Capture the cell that displays the provided text and extract its [x, y] central coordinate. 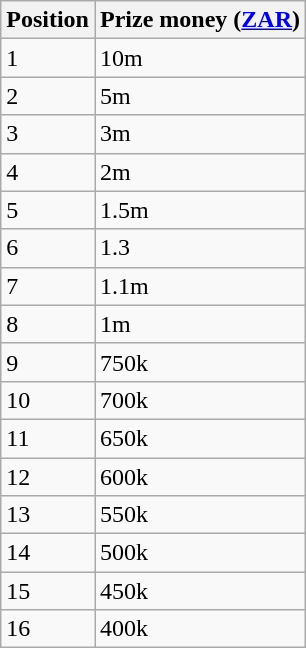
5m [200, 96]
10 [48, 400]
500k [200, 553]
5 [48, 210]
4 [48, 172]
1m [200, 324]
750k [200, 362]
12 [48, 477]
400k [200, 629]
3m [200, 134]
600k [200, 477]
1.3 [200, 248]
550k [200, 515]
3 [48, 134]
Prize money (ZAR) [200, 20]
11 [48, 438]
10m [200, 58]
7 [48, 286]
8 [48, 324]
9 [48, 362]
2m [200, 172]
2 [48, 96]
Position [48, 20]
15 [48, 591]
1.5m [200, 210]
14 [48, 553]
16 [48, 629]
450k [200, 591]
6 [48, 248]
1 [48, 58]
1.1m [200, 286]
13 [48, 515]
700k [200, 400]
650k [200, 438]
